Return (x, y) of the center of cell containing provided text 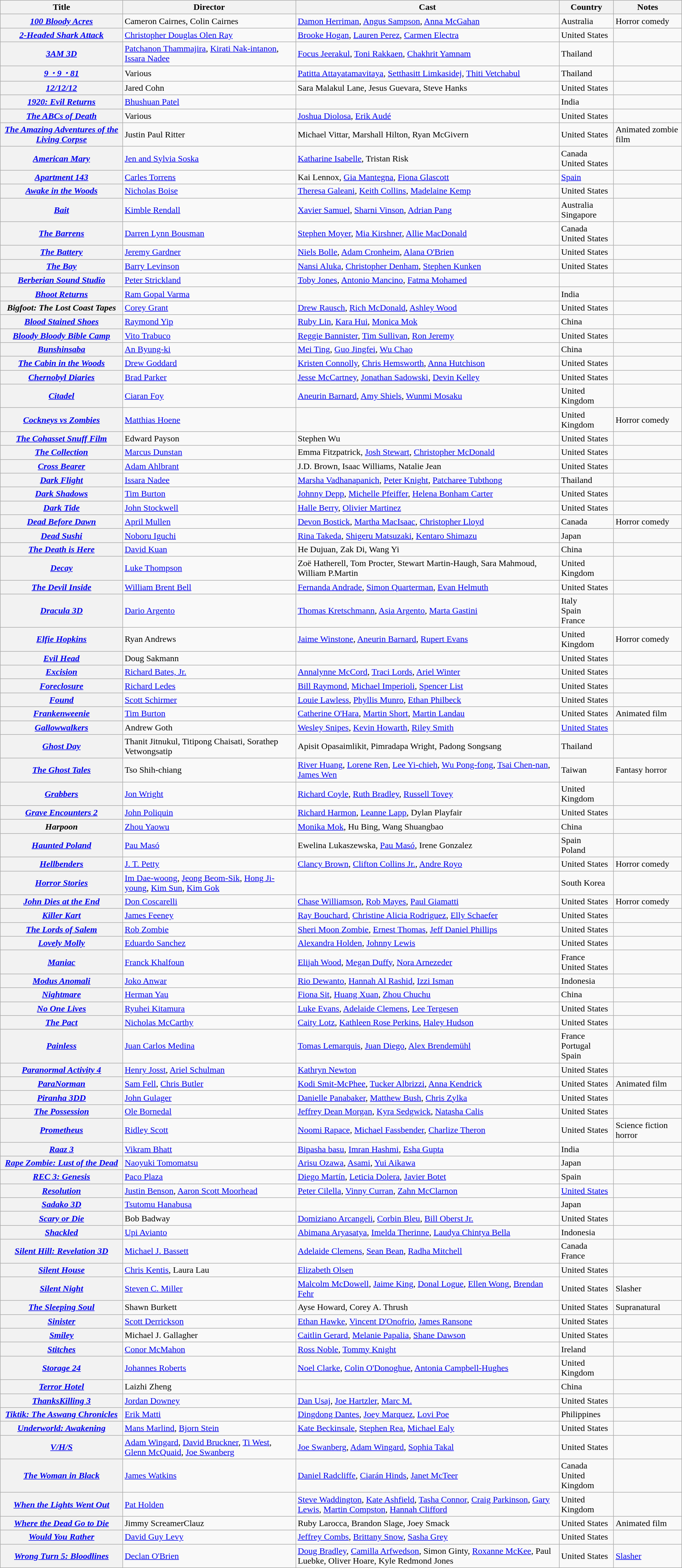
Fernanda Andrade, Simon Quarterman, Evan Helmuth (428, 587)
Richard Ledes (209, 686)
Terror Hotel (62, 1386)
Damon Herriman, Angus Sampson, Anna McGahan (428, 21)
Luke Evans, Adelaide Clemens, Lee Tergesen (428, 1009)
9・9・81 (62, 74)
3AM 3D (62, 54)
The Collection (62, 452)
Doug Sakmann (209, 658)
Cast (428, 7)
Ross Noble, Tommy Knight (428, 1349)
12/12/12 (62, 88)
Tsutomu Hanabusa (209, 1205)
FrancePortugalSpain (587, 1046)
J.D. Brown, Isaac Williams, Natalie Jean (428, 466)
Kristen Connolly, Chris Hemsworth, Anna Hutchison (428, 363)
Grave Encounters 2 (62, 812)
Mans Marlind, Bjorn Stein (209, 1428)
Corey Grant (209, 308)
Alexandra Holden, Johnny Lewis (428, 943)
Notes (648, 7)
The Cabin in the Woods (62, 363)
Carles Torrens (209, 177)
Fantasy horror (648, 770)
Dario Argento (209, 611)
Resolution (62, 1191)
Horror Stories (62, 883)
Bigfoot: The Lost Coast Tapes (62, 308)
Declan O'Brien (209, 1556)
Niels Bolle, Adam Cronheim, Alana O'Brien (428, 252)
Michael J. Bassett (209, 1251)
Smiley (62, 1335)
Justin Benson, Aaron Scott Moorhead (209, 1191)
Eduardo Sanchez (209, 943)
Louie Lawless, Phyllis Munro, Ethan Philbeck (428, 700)
Chase Williamson, Rob Mayes, Paul Giamatti (428, 902)
Stitches (62, 1349)
Christopher Douglas Olen Ray (209, 35)
Would You Rather (62, 1537)
Patitta Attayatamavitaya, Setthasitt Limkasidej, Thiti Vetchabul (428, 74)
Matthias Hoene (209, 420)
Devon Bostick, Martha MacIsaac, Christopher Lloyd (428, 522)
Laizhi Zheng (209, 1386)
Drew Goddard (209, 363)
Jon Wright (209, 794)
Bunshinsaba (62, 350)
John Poliquin (209, 812)
Andrew Goth (209, 728)
Richard Bates, Jr. (209, 672)
Fiona Sit, Huang Xuan, Zhou Chuchu (428, 995)
Chris Kentis, Laura Lau (209, 1270)
The Amazing Adventures of the Living Corpse (62, 135)
Scott Derrickson (209, 1321)
Michael J. Gallagher (209, 1335)
Elizabeth Olsen (428, 1270)
Killer Kart (62, 916)
Edward Payson (209, 438)
Ram Gopal Varma (209, 294)
Ray Bouchard, Christine Alicia Rodriguez, Elly Schaefer (428, 916)
Ruby Lin, Kara Hui, Monica Mok (428, 321)
Drew Rausch, Rich McDonald, Ashley Wood (428, 308)
April Mullen (209, 522)
American Mary (62, 158)
Dingdong Dantes, Joey Marquez, Lovi Poe (428, 1415)
ItalySpainFrance (587, 611)
Elijah Wood, Megan Duffy, Nora Arnezeder (428, 962)
Adam Wingard, David Bruckner, Ti West, Glenn McQuaid, Joe Swanberg (209, 1447)
The Woman in Black (62, 1476)
Sam Fell, Chris Butler (209, 1084)
Halle Berry, Olivier Martinez (428, 508)
The Death is Here (62, 549)
Vito Trabuco (209, 336)
Clancy Brown, Clifton Collins Jr., Andre Royo (428, 864)
The Cohasset Snuff Film (62, 438)
Sinister (62, 1321)
Found (62, 700)
Dracula 3D (62, 611)
Naoyuki Tomomatsu (209, 1163)
Jaime Winstone, Aneurin Barnard, Rupert Evans (428, 639)
Noboru Iguchi (209, 535)
Awake in the Woods (62, 191)
Annalynne McCord, Traci Lords, Ariel Winter (428, 672)
Haunted Poland (62, 845)
Erik Matti (209, 1415)
No One Lives (62, 1009)
Jeffrey Combs, Brittany Snow, Sasha Grey (428, 1537)
Ghost Day (62, 746)
Toby Jones, Antonio Mancino, Fatma Mohamed (428, 280)
Apisit Opasaimlikit, Pimradapa Wright, Padong Songsang (428, 746)
Im Dae-woong, Jeong Beom-Sik, Hong Ji-young, Kim Sun, Kim Gok (209, 883)
Country (587, 7)
Wrong Turn 5: Bloodlines (62, 1556)
Johannes Roberts (209, 1368)
Emma Fitzpatrick, Josh Stewart, Christopher McDonald (428, 452)
Jeremy Gardner (209, 252)
CanadaFrance (587, 1251)
Paranormal Activity 4 (62, 1070)
Jordan Downey (209, 1401)
Ewelina Lukaszewska, Pau Masó, Irene Gonzalez (428, 845)
The Devil Inside (62, 587)
Tso Shih-chiang (209, 770)
Storage 24 (62, 1368)
CanadaUnited Kingdom (587, 1476)
Zoë Hatherell, Tom Procter, Stewart Martin-Haugh, Sara Mahmoud, William P.Martin (428, 568)
Ridley Scott (209, 1130)
Noel Clarke, Colin O'Donoghue, Antonia Campbell-Hughes (428, 1368)
Franck Khalfoun (209, 962)
Chernobyl Diaries (62, 377)
Jeffrey Dean Morgan, Kyra Sedgwick, Natasha Calis (428, 1111)
Bait (62, 210)
Harpoon (62, 826)
Upi Avianto (209, 1232)
Cameron Cairnes, Colin Cairnes (209, 21)
The Ghost Tales (62, 770)
Animated zombie film (648, 135)
Focus Jeerakul, Toni Rakkaen, Chakhrit Yamnam (428, 54)
Philippines (587, 1415)
100 Bloody Acres (62, 21)
Silent Hill: Revelation 3D (62, 1251)
The ABCs of Death (62, 116)
An Byung-ki (209, 350)
Sara Malakul Lane, Jesus Guevara, Steve Hanks (428, 88)
Apartment 143 (62, 177)
Aneurin Barnard, Amy Shiels, Wunmi Mosaku (428, 396)
Zhou Yaowu (209, 826)
Xavier Samuel, Sharni Vinson, Adrian Pang (428, 210)
David Kuan (209, 549)
Director (209, 7)
Painless (62, 1046)
Brad Parker (209, 377)
Bhushuan Patel (209, 102)
Excision (62, 672)
Shawn Burkett (209, 1307)
Kodi Smit-McPhee, Tucker Albrizzi, Anna Kendrick (428, 1084)
Scott Schirmer (209, 700)
John Dies at the End (62, 902)
ThanksKilling 3 (62, 1401)
Title (62, 7)
Sheri Moon Zombie, Ernest Thomas, Jeff Daniel Phillips (428, 929)
Nansi Aluka, Christopher Denham, Stephen Kunken (428, 266)
James Feeney (209, 916)
Brooke Hogan, Lauren Perez, Carmen Electra (428, 35)
Pau Masó (209, 845)
Australia (587, 21)
Cross Bearer (62, 466)
SpainPoland (587, 845)
The Barrens (62, 233)
Gallowwalkers (62, 728)
Pat Holden (209, 1505)
Citadel (62, 396)
Elfie Hopkins (62, 639)
Dark Flight (62, 480)
Bloody Bloody Bible Camp (62, 336)
Ryan Andrews (209, 639)
Modus Anomali (62, 981)
ParaNorman (62, 1084)
Nightmare (62, 995)
Ole Bornedal (209, 1111)
Henry Josst, Ariel Schulman (209, 1070)
Kate Beckinsale, Stephen Rea, Michael Ealy (428, 1428)
Steve Waddington, Kate Ashfield, Tasha Connor, Craig Parkinson, Gary Lewis, Martin Compston, Hannah Clifford (428, 1505)
Jared Cohn (209, 88)
John Stockwell (209, 508)
Abimana Aryasatya, Imelda Therinne, Laudya Chintya Bella (428, 1232)
Blood Stained Shoes (62, 321)
Thanit Jitnukul, Titipong Chaisati, Sorathep Vetwongsatip (209, 746)
Ruby Larocca, Brandon Slage, Joey Smack (428, 1523)
Underworld: Awakening (62, 1428)
Joko Anwar (209, 981)
David Guy Levy (209, 1537)
Rape Zombie: Lust of the Dead (62, 1163)
Joe Swanberg, Adam Wingard, Sophia Takal (428, 1447)
Reggie Bannister, Tim Sullivan, Ron Jeremy (428, 336)
Prometheus (62, 1130)
Grabbers (62, 794)
Steven C. Miller (209, 1289)
Rob Zombie (209, 929)
Raaz 3 (62, 1149)
Foreclosure (62, 686)
Marcus Dunstan (209, 452)
Scary or Die (62, 1218)
Stephen Wu (428, 438)
Noomi Rapace, Michael Fassbender, Charlize Theron (428, 1130)
Justin Paul Ritter (209, 135)
Sadako 3D (62, 1205)
Richard Harmon, Leanne Lapp, Dylan Playfair (428, 812)
Danielle Panabaker, Matthew Bush, Chris Zylka (428, 1097)
William Brent Bell (209, 587)
Darren Lynn Bousman (209, 233)
Ireland (587, 1349)
Bob Badway (209, 1218)
Vikram Bhatt (209, 1149)
Paco Plaza (209, 1177)
The Sleeping Soul (62, 1307)
Joshua Diolosa, Erik Audé (428, 116)
The Battery (62, 252)
Bhoot Returns (62, 294)
Bipasha basu, Imran Hashmi, Esha Gupta (428, 1149)
Adam Ahlbrant (209, 466)
Nicholas McCarthy (209, 1022)
Hellbenders (62, 864)
Kai Lennox, Gia Mantegna, Fiona Glascott (428, 177)
The Lords of Salem (62, 929)
V/H/S (62, 1447)
River Huang, Lorene Ren, Lee Yi-chieh, Wu Pong-fong, Tsai Chen-nan, James Wen (428, 770)
Nicholas Boise (209, 191)
Bill Raymond, Michael Imperioli, Spencer List (428, 686)
1920: Evil Returns (62, 102)
Luke Thompson (209, 568)
Wesley Snipes, Kevin Howarth, Riley Smith (428, 728)
Adelaide Clemens, Sean Bean, Radha Mitchell (428, 1251)
Stephen Moyer, Mia Kirshner, Allie MacDonald (428, 233)
Peter Cilella, Vinny Curran, Zahn McClarnon (428, 1191)
Theresa Galeani, Keith Collins, Madelaine Kemp (428, 191)
Malcolm McDowell, Jaime King, Donal Logue, Ellen Wong, Brendan Fehr (428, 1289)
AustraliaSingapore (587, 210)
2-Headed Shark Attack (62, 35)
Dark Shadows (62, 494)
Richard Coyle, Ruth Bradley, Russell Tovey (428, 794)
Dead Before Dawn (62, 522)
Ayse Howard, Corey A. Thrush (428, 1307)
Barry Levinson (209, 266)
Caitlin Gerard, Melanie Papalia, Shane Dawson (428, 1335)
Science fiction horror (648, 1130)
Decay (62, 568)
Doug Bradley, Camilla Arfwedson, Simon Ginty, Roxanne McKee, Paul Luebke, Oliver Hoare, Kyle Redmond Jones (428, 1556)
South Korea (587, 883)
The Pact (62, 1022)
Michael Vittar, Marshall Hilton, Ryan McGivern (428, 135)
Taiwan (587, 770)
Where the Dead Go to Die (62, 1523)
Jen and Sylvia Soska (209, 158)
Arisu Ozawa, Asami, Yui Aikawa (428, 1163)
Juan Carlos Medina (209, 1046)
Lovely Molly (62, 943)
Rio Dewanto, Hannah Al Rashid, Izzi Isman (428, 981)
REC 3: Genesis (62, 1177)
Dan Usaj, Joe Hartzler, Marc M. (428, 1401)
Shackled (62, 1232)
James Watkins (209, 1476)
Cockneys vs Zombies (62, 420)
Diego Martín, Leticia Dolera, Javier Botet (428, 1177)
Johnny Depp, Michelle Pfeiffer, Helena Bonham Carter (428, 494)
Herman Yau (209, 995)
Ciaran Foy (209, 396)
Mei Ting, Guo Jingfei, Wu Chao (428, 350)
Daniel Radcliffe, Ciarán Hinds, Janet McTeer (428, 1476)
When the Lights Went Out (62, 1505)
John Gulager (209, 1097)
Patchanon Thammajira, Kirati Nak-intanon, Issara Nadee (209, 54)
Kathryn Newton (428, 1070)
Canada (587, 522)
Thomas Kretschmann, Asia Argento, Marta Gastini (428, 611)
Rina Takeda, Shigeru Matsuzaki, Kentaro Shimazu (428, 535)
Don Coscarelli (209, 902)
Issara Nadee (209, 480)
Conor McMahon (209, 1349)
Domiziano Arcangeli, Corbin Bleu, Bill Oberst Jr. (428, 1218)
Silent Night (62, 1289)
Ethan Hawke, Vincent D'Onofrio, James Ransone (428, 1321)
Catherine O'Hara, Martin Short, Martin Landau (428, 714)
Monika Mok, Hu Bing, Wang Shuangbao (428, 826)
Piranha 3DD (62, 1097)
Jesse McCartney, Jonathan Sadowski, Devin Kelley (428, 377)
Berberian Sound Studio (62, 280)
He Dujuan, Zak Di, Wang Yi (428, 549)
Dark Tide (62, 508)
Frankenweenie (62, 714)
Jimmy ScreamerClauz (209, 1523)
Peter Strickland (209, 280)
Maniac (62, 962)
Silent House (62, 1270)
Dead Sushi (62, 535)
Tiktik: The Aswang Chronicles (62, 1415)
Evil Head (62, 658)
Ryuhei Kitamura (209, 1009)
The Possession (62, 1111)
Tomas Lemarquis, Juan Diego, Alex Brendemühl (428, 1046)
The Bay (62, 266)
Caity Lotz, Kathleen Rose Perkins, Haley Hudson (428, 1022)
Katharine Isabelle, Tristan Risk (428, 158)
Marsha Vadhanapanich, Peter Knight, Patcharee Tubthong (428, 480)
Kimble Rendall (209, 210)
FranceUnited States (587, 962)
J. T. Petty (209, 864)
Supranatural (648, 1307)
Raymond Yip (209, 321)
